Capture the cell that displays the provided text and extract its (X, Y) central coordinate. 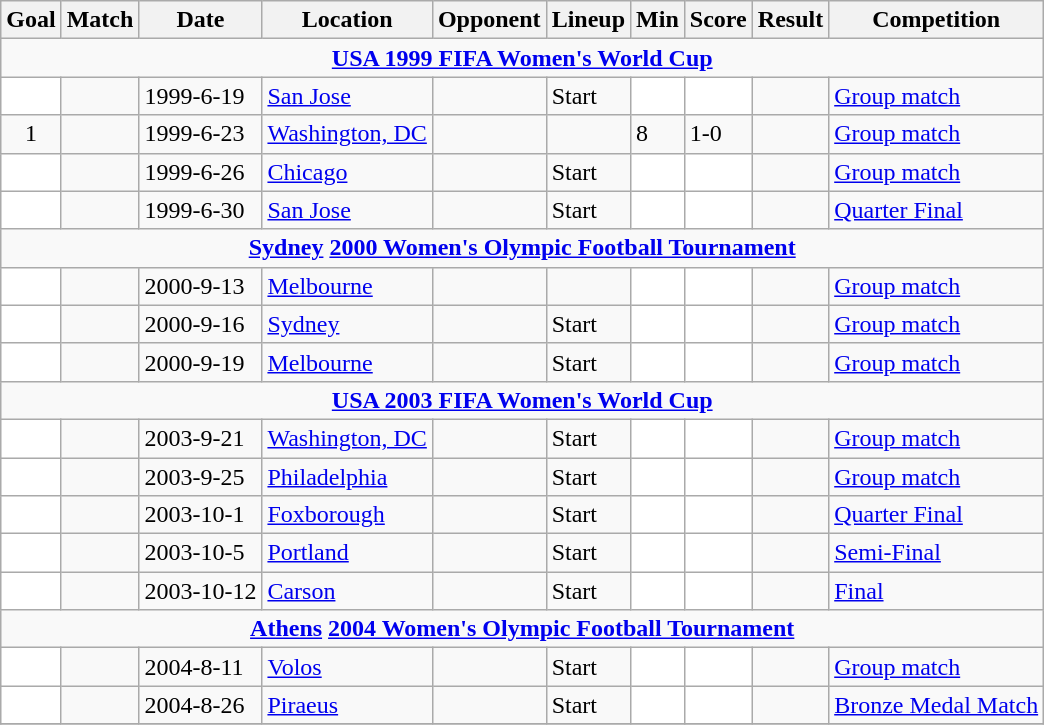
2000-9-16 (200, 324)
Portland (347, 553)
2004-8-11 (200, 667)
Chicago (347, 172)
Sydney (347, 324)
Location (347, 20)
Min (658, 20)
1999-6-26 (200, 172)
Match (100, 20)
Semi-Final (936, 553)
Carson (347, 591)
2000-9-19 (200, 362)
8 (658, 134)
Bronze Medal Match (936, 705)
Piraeus (347, 705)
Lineup (588, 20)
2003-10-5 (200, 553)
Foxborough (347, 515)
Goal (31, 20)
Sydney 2000 Women's Olympic Football Tournament (522, 248)
2003-10-12 (200, 591)
USA 2003 FIFA Women's World Cup (522, 400)
1999-6-23 (200, 134)
1 (31, 134)
2003-9-25 (200, 477)
2003-10-1 (200, 515)
2000-9-13 (200, 286)
2004-8-26 (200, 705)
USA 1999 FIFA Women's World Cup (522, 58)
Philadelphia (347, 477)
Athens 2004 Women's Olympic Football Tournament (522, 629)
Opponent (489, 20)
1999-6-30 (200, 210)
Date (200, 20)
Competition (936, 20)
Volos (347, 667)
Result (790, 20)
1-0 (718, 134)
1999-6-19 (200, 96)
Score (718, 20)
Final (936, 591)
2003-9-21 (200, 438)
